Scan for the cell matching the given text and deliver its (x, y) coordinate at center. 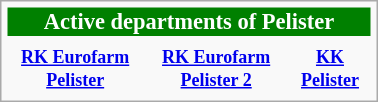
Active departments of Pelister (189, 22)
RK Eurofarm Pelister 2 (216, 70)
RK Eurofarm Pelister (75, 70)
KK Pelister (330, 70)
